Find where the given text appears and provide that cell's center as [x, y] coordinate. 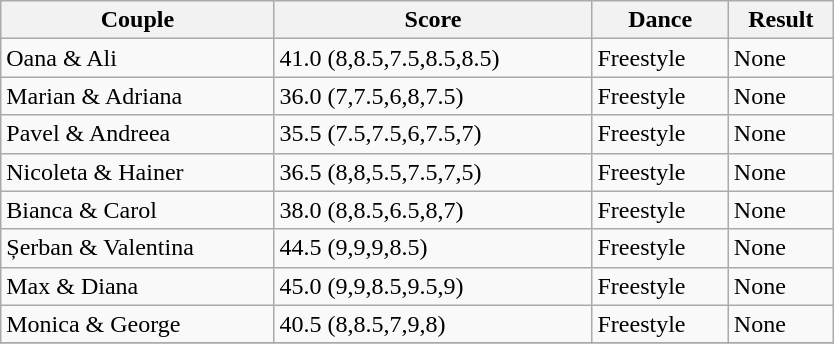
40.5 (8,8.5,7,9,8) [433, 324]
44.5 (9,9,9,8.5) [433, 248]
41.0 (8,8.5,7.5,8.5,8.5) [433, 58]
45.0 (9,9,8.5,9.5,9) [433, 286]
Bianca & Carol [138, 210]
Max & Diana [138, 286]
Șerban & Valentina [138, 248]
Pavel & Andreea [138, 134]
Oana & Ali [138, 58]
38.0 (8,8.5,6.5,8,7) [433, 210]
Nicoleta & Hainer [138, 172]
36.5 (8,8,5.5,7.5,7,5) [433, 172]
Monica & George [138, 324]
Dance [660, 20]
36.0 (7,7.5,6,8,7.5) [433, 96]
Marian & Adriana [138, 96]
Couple [138, 20]
35.5 (7.5,7.5,6,7.5,7) [433, 134]
Score [433, 20]
Result [780, 20]
